For the text-containing cell, return its midpoint in [x, y] coordinate format. 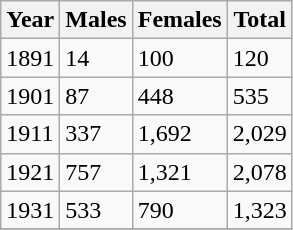
Year [30, 20]
1911 [30, 134]
2,029 [260, 134]
535 [260, 96]
1891 [30, 58]
2,078 [260, 172]
1901 [30, 96]
533 [96, 210]
1931 [30, 210]
120 [260, 58]
87 [96, 96]
14 [96, 58]
337 [96, 134]
100 [180, 58]
Females [180, 20]
448 [180, 96]
1921 [30, 172]
1,321 [180, 172]
Total [260, 20]
1,692 [180, 134]
757 [96, 172]
Males [96, 20]
790 [180, 210]
1,323 [260, 210]
